From the cell containing the given text, extract its center point as [x, y] coordinate. 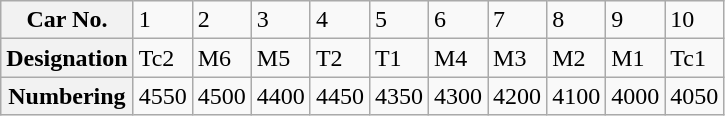
M3 [518, 58]
4300 [458, 96]
4400 [280, 96]
Designation [67, 58]
1 [162, 20]
M4 [458, 58]
T1 [398, 58]
4200 [518, 96]
4550 [162, 96]
4350 [398, 96]
4 [340, 20]
4050 [694, 96]
4450 [340, 96]
2 [222, 20]
M2 [576, 58]
3 [280, 20]
M6 [222, 58]
6 [458, 20]
Numbering [67, 96]
M5 [280, 58]
T2 [340, 58]
7 [518, 20]
4000 [636, 96]
M1 [636, 58]
10 [694, 20]
Tc2 [162, 58]
Car No. [67, 20]
5 [398, 20]
4500 [222, 96]
Tc1 [694, 58]
8 [576, 20]
9 [636, 20]
4100 [576, 96]
